Detect which cell encompasses the target text, then output its (x, y) center coordinate. 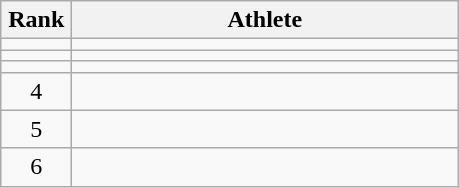
Athlete (265, 20)
6 (36, 167)
5 (36, 129)
Rank (36, 20)
4 (36, 91)
